Search for the cell housing the specified text and yield its [x, y] center coordinate. 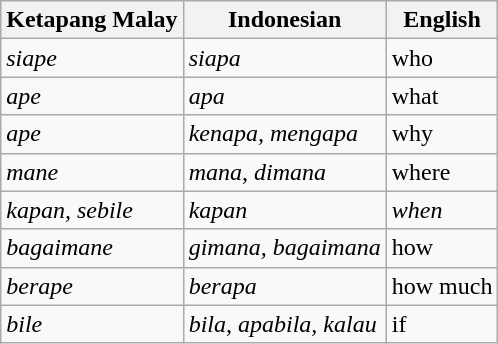
bagaimane [92, 248]
siapa [284, 58]
siape [92, 58]
what [442, 96]
mana, dimana [284, 172]
where [442, 172]
who [442, 58]
bile [92, 324]
Indonesian [284, 20]
when [442, 210]
kapan [284, 210]
apa [284, 96]
kenapa, mengapa [284, 134]
why [442, 134]
Ketapang Malay [92, 20]
English [442, 20]
how much [442, 286]
gimana, bagaimana [284, 248]
berapa [284, 286]
bila, apabila, kalau [284, 324]
berape [92, 286]
kapan, sebile [92, 210]
if [442, 324]
how [442, 248]
mane [92, 172]
